Locate the cell with the specified text and output its (x, y) center coordinate. 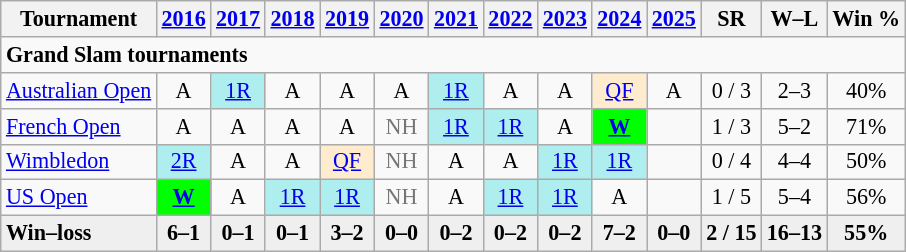
2025 (674, 18)
2022 (510, 18)
Win % (866, 18)
50% (866, 162)
US Open (79, 198)
16–13 (795, 233)
2016 (183, 18)
2019 (347, 18)
2–3 (795, 90)
4–4 (795, 162)
0 / 4 (732, 162)
W–L (795, 18)
5–2 (795, 126)
1 / 3 (732, 126)
2017 (238, 18)
3–2 (347, 233)
0 / 3 (732, 90)
2020 (401, 18)
Wimbledon (79, 162)
Grand Slam tournaments (453, 54)
2 / 15 (732, 233)
SR (732, 18)
56% (866, 198)
2024 (619, 18)
2021 (456, 18)
2R (183, 162)
Tournament (79, 18)
2018 (292, 18)
7–2 (619, 233)
Australian Open (79, 90)
1 / 5 (732, 198)
2023 (565, 18)
40% (866, 90)
5–4 (795, 198)
71% (866, 126)
French Open (79, 126)
55% (866, 233)
6–1 (183, 233)
Win–loss (79, 233)
